From the cell containing the given text, extract its center point as [X, Y] coordinate. 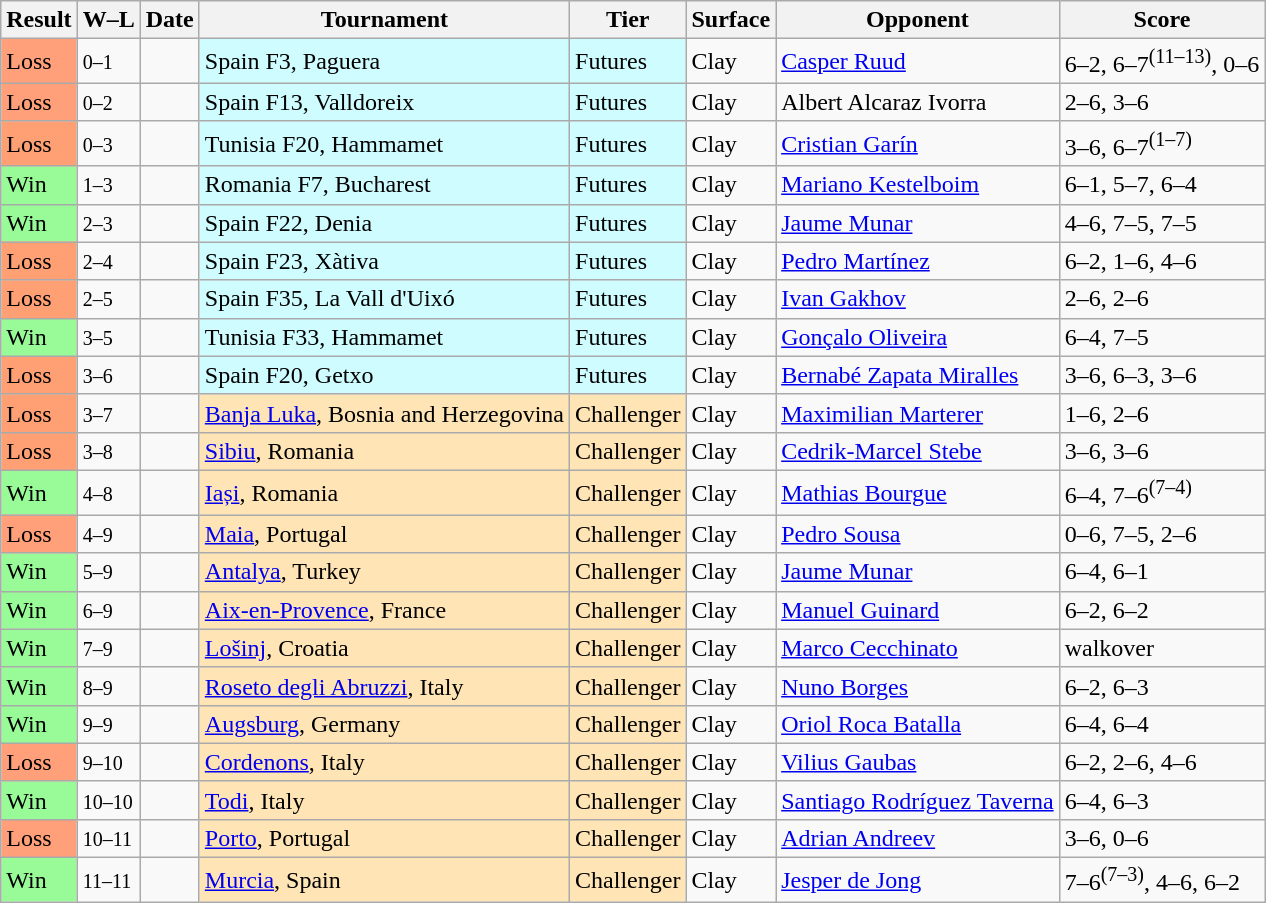
6–4, 7–6(7–4) [1162, 492]
3–6, 6–7(1–7) [1162, 144]
Score [1162, 20]
Santiago Rodríguez Taverna [918, 800]
2–6, 2–6 [1162, 299]
Antalya, Turkey [384, 572]
Nuno Borges [918, 686]
Oriol Roca Batalla [918, 724]
7–9 [108, 648]
Cedrik-Marcel Stebe [918, 451]
Pedro Sousa [918, 534]
2–3 [108, 223]
Jesper de Jong [918, 880]
3–6 [108, 375]
6–9 [108, 610]
Result [39, 20]
Romania F7, Bucharest [384, 185]
Albert Alcaraz Ivorra [918, 102]
Banja Luka, Bosnia and Herzegovina [384, 413]
9–10 [108, 762]
4–6, 7–5, 7–5 [1162, 223]
Spain F20, Getxo [384, 375]
5–9 [108, 572]
Sibiu, Romania [384, 451]
6–2, 6–2 [1162, 610]
0–6, 7–5, 2–6 [1162, 534]
6–4, 6–3 [1162, 800]
Cristian Garín [918, 144]
Tunisia F33, Hammamet [384, 337]
6–1, 5–7, 6–4 [1162, 185]
Mathias Bourgue [918, 492]
Mariano Kestelboim [918, 185]
2–4 [108, 261]
8–9 [108, 686]
Porto, Portugal [384, 839]
Spain F35, La Vall d'Uixó [384, 299]
4–8 [108, 492]
Marco Cecchinato [918, 648]
Tournament [384, 20]
3–6, 3–6 [1162, 451]
0–1 [108, 62]
6–2, 1–6, 4–6 [1162, 261]
3–7 [108, 413]
Roseto degli Abruzzi, Italy [384, 686]
3–8 [108, 451]
Aix-en-Provence, France [384, 610]
Vilius Gaubas [918, 762]
9–9 [108, 724]
Maia, Portugal [384, 534]
1–3 [108, 185]
6–2, 6–7(11–13), 0–6 [1162, 62]
7–6(7–3), 4–6, 6–2 [1162, 880]
3–5 [108, 337]
Spain F22, Denia [384, 223]
Todi, Italy [384, 800]
10–11 [108, 839]
11–11 [108, 880]
6–2, 2–6, 4–6 [1162, 762]
0–2 [108, 102]
Opponent [918, 20]
Murcia, Spain [384, 880]
walkover [1162, 648]
Surface [731, 20]
6–4, 7–5 [1162, 337]
Casper Ruud [918, 62]
6–2, 6–3 [1162, 686]
3–6, 0–6 [1162, 839]
Ivan Gakhov [918, 299]
2–5 [108, 299]
Maximilian Marterer [918, 413]
W–L [108, 20]
Augsburg, Germany [384, 724]
Tier [628, 20]
6–4, 6–1 [1162, 572]
Pedro Martínez [918, 261]
3–6, 6–3, 3–6 [1162, 375]
Spain F13, Valldoreix [384, 102]
Lošinj, Croatia [384, 648]
Manuel Guinard [918, 610]
Spain F23, Xàtiva [384, 261]
2–6, 3–6 [1162, 102]
Spain F3, Paguera [384, 62]
Gonçalo Oliveira [918, 337]
1–6, 2–6 [1162, 413]
Cordenons, Italy [384, 762]
6–4, 6–4 [1162, 724]
Tunisia F20, Hammamet [384, 144]
10–10 [108, 800]
4–9 [108, 534]
Date [170, 20]
Bernabé Zapata Miralles [918, 375]
Adrian Andreev [918, 839]
Iași, Romania [384, 492]
0–3 [108, 144]
